Output the [x, y] coordinate of the center of the cell containing the given text.  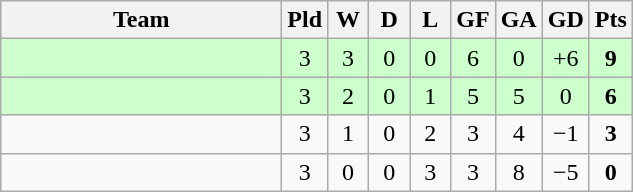
Pld [305, 20]
4 [518, 134]
+6 [566, 58]
GA [518, 20]
−1 [566, 134]
L [430, 20]
9 [610, 58]
Pts [610, 20]
8 [518, 172]
W [348, 20]
D [390, 20]
Team [142, 20]
GD [566, 20]
−5 [566, 172]
GF [473, 20]
